Return [x, y] of the center of cell containing provided text 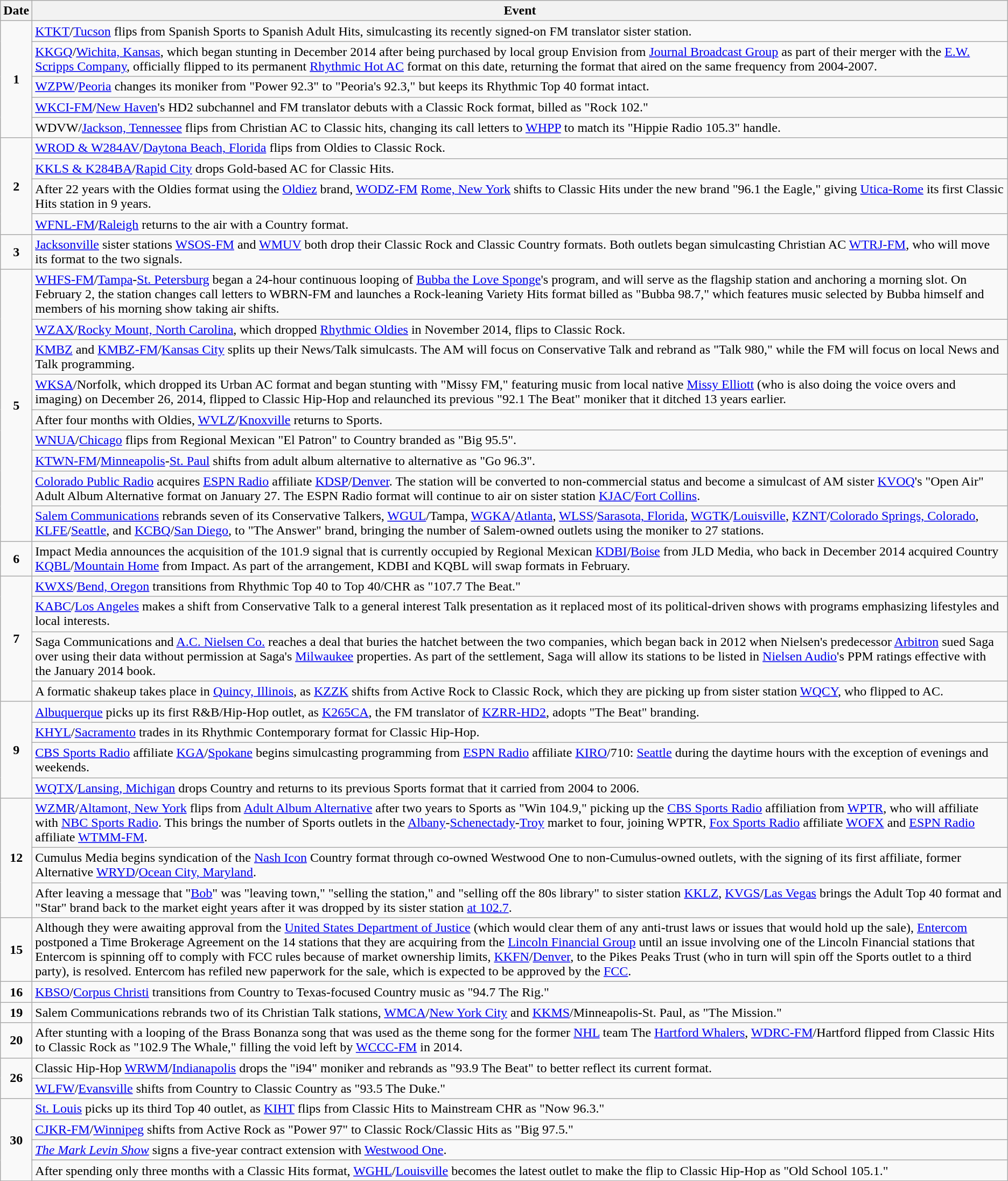
WROD & W284AV/Daytona Beach, Florida flips from Oldies to Classic Rock. [520, 148]
6 [16, 559]
WLFW/Evansville shifts from Country to Classic Country as "93.5 The Duke." [520, 1088]
The Mark Levin Show signs a five-year contract extension with Westwood One. [520, 1150]
WZAX/Rocky Mount, North Carolina, which dropped Rhythmic Oldies in November 2014, flips to Classic Rock. [520, 329]
19 [16, 1013]
KKLS & K284BA/Rapid City drops Gold-based AC for Classic Hits. [520, 168]
St. Louis picks up its third Top 40 outlet, as KIHT flips from Classic Hits to Mainstream CHR as "Now 96.3." [520, 1109]
KHYL/Sacramento trades in its Rhythmic Contemporary format for Classic Hip-Hop. [520, 732]
16 [16, 992]
KWXS/Bend, Oregon transitions from Rhythmic Top 40 to Top 40/CHR as "107.7 The Beat." [520, 586]
3 [16, 252]
KBSO/Corpus Christi transitions from Country to Texas-focused Country music as "94.7 The Rig." [520, 992]
20 [16, 1040]
30 [16, 1140]
KTWN-FM/Minneapolis-St. Paul shifts from adult album alternative to alternative as "Go 96.3". [520, 461]
Classic Hip-Hop WRWM/Indianapolis drops the "i94" moniker and rebrands as "93.9 The Beat" to better reflect its current format. [520, 1068]
1 [16, 80]
After four months with Oldies, WVLZ/Knoxville returns to Sports. [520, 420]
Albuquerque picks up its first R&B/Hip-Hop outlet, as K265CA, the FM translator of KZRR-HD2, adopts "The Beat" branding. [520, 712]
KTKT/Tucson flips from Spanish Sports to Spanish Adult Hits, simulcasting its recently signed-on FM translator sister station. [520, 31]
WQTX/Lansing, Michigan drops Country and returns to its previous Sports format that it carried from 2004 to 2006. [520, 788]
WZPW/Peoria changes its moniker from "Power 92.3" to "Peoria's 92.3," but keeps its Rhythmic Top 40 format intact. [520, 87]
WDVW/Jackson, Tennessee flips from Christian AC to Classic hits, changing its call letters to WHPP to match its "Hippie Radio 105.3" handle. [520, 128]
15 [16, 950]
WKCI-FM/New Haven's HD2 subchannel and FM translator debuts with a Classic Rock format, billed as "Rock 102." [520, 107]
Event [520, 11]
CJKR-FM/Winnipeg shifts from Active Rock as "Power 97" to Classic Rock/Classic Hits as "Big 97.5." [520, 1129]
Salem Communications rebrands two of its Christian Talk stations, WMCA/New York City and KKMS/Minneapolis-St. Paul, as "The Mission." [520, 1013]
WNUA/Chicago flips from Regional Mexican "El Patron" to Country branded as "Big 95.5". [520, 440]
Date [16, 11]
9 [16, 749]
26 [16, 1078]
12 [16, 858]
WFNL-FM/Raleigh returns to the air with a Country format. [520, 224]
7 [16, 638]
2 [16, 186]
5 [16, 405]
